From the cell containing the given text, extract its center point as (X, Y) coordinate. 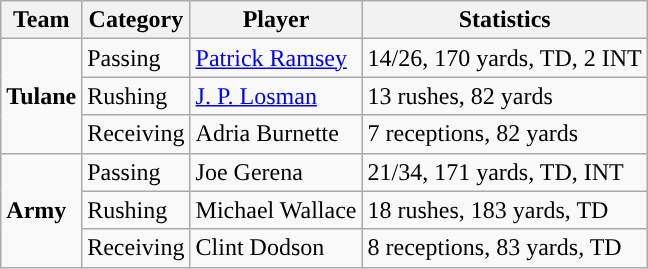
Player (276, 20)
Clint Dodson (276, 248)
8 receptions, 83 yards, TD (504, 248)
18 rushes, 183 yards, TD (504, 210)
21/34, 171 yards, TD, INT (504, 172)
Michael Wallace (276, 210)
Statistics (504, 20)
Category (136, 20)
Tulane (42, 96)
Army (42, 210)
14/26, 170 yards, TD, 2 INT (504, 58)
J. P. Losman (276, 96)
Adria Burnette (276, 134)
Patrick Ramsey (276, 58)
13 rushes, 82 yards (504, 96)
Team (42, 20)
Joe Gerena (276, 172)
7 receptions, 82 yards (504, 134)
